From the cell containing the given text, extract its center point as [X, Y] coordinate. 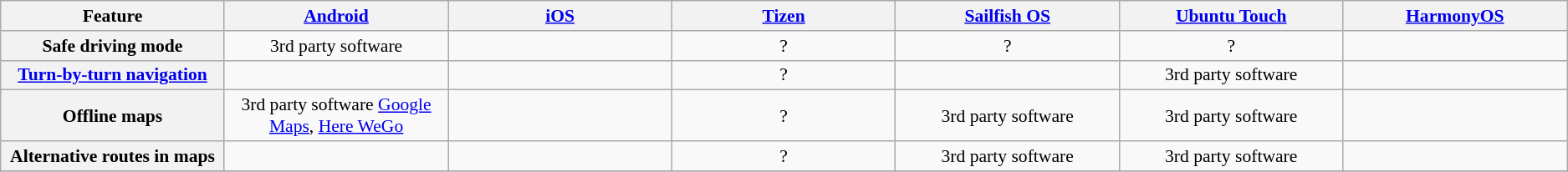
Ubuntu Touch [1231, 16]
Tizen [784, 16]
Feature [113, 16]
Turn-by-turn navigation [113, 75]
Android [336, 16]
iOS [560, 16]
Safe driving mode [113, 46]
Alternative routes in maps [113, 156]
Offline maps [113, 115]
Sailfish OS [1008, 16]
HarmonyOS [1455, 16]
3rd party software Google Maps, Here WeGo [336, 115]
